Locate the cell with the specified text and output its [X, Y] center coordinate. 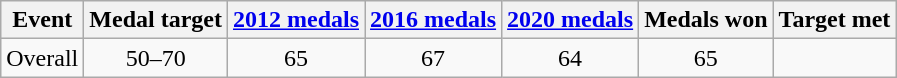
Overall [42, 58]
2020 medals [570, 20]
Event [42, 20]
Target met [834, 20]
67 [434, 58]
64 [570, 58]
2012 medals [296, 20]
Medal target [156, 20]
2016 medals [434, 20]
50–70 [156, 58]
Medals won [706, 20]
